Search for the cell housing the specified text and yield its (X, Y) center coordinate. 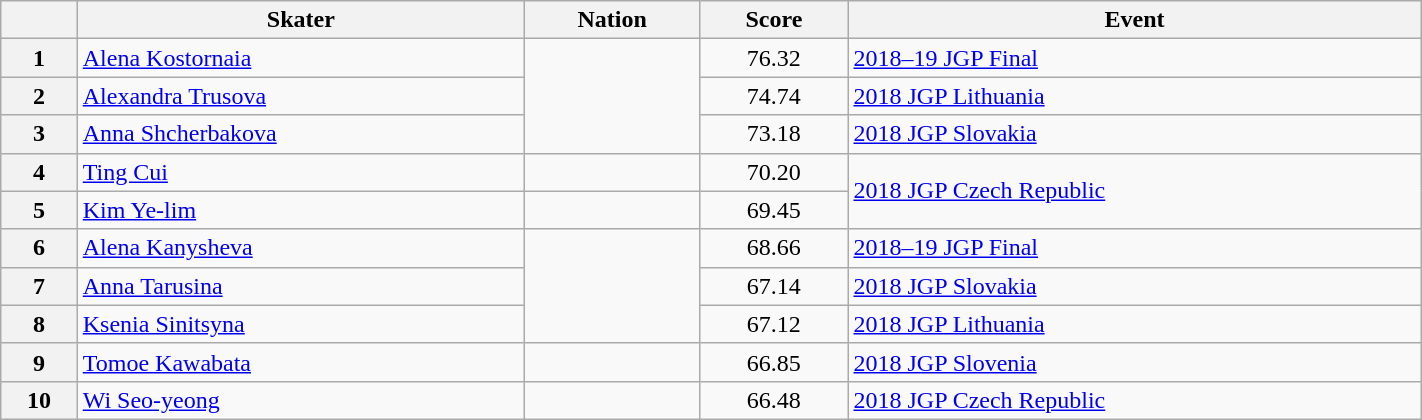
8 (39, 324)
Alena Kanysheva (300, 248)
Ting Cui (300, 172)
9 (39, 362)
2 (39, 96)
Kim Ye-lim (300, 210)
1 (39, 58)
Tomoe Kawabata (300, 362)
67.14 (774, 286)
68.66 (774, 248)
Anna Tarusina (300, 286)
67.12 (774, 324)
Anna Shcherbakova (300, 134)
3 (39, 134)
66.85 (774, 362)
Ksenia Sinitsyna (300, 324)
2018 JGP Slovenia (1134, 362)
69.45 (774, 210)
10 (39, 400)
70.20 (774, 172)
Score (774, 20)
Alexandra Trusova (300, 96)
74.74 (774, 96)
5 (39, 210)
6 (39, 248)
4 (39, 172)
Wi Seo-yeong (300, 400)
76.32 (774, 58)
Nation (612, 20)
7 (39, 286)
Skater (300, 20)
Event (1134, 20)
73.18 (774, 134)
66.48 (774, 400)
Alena Kostornaia (300, 58)
